Scan for the cell matching the given text and deliver its [x, y] coordinate at center. 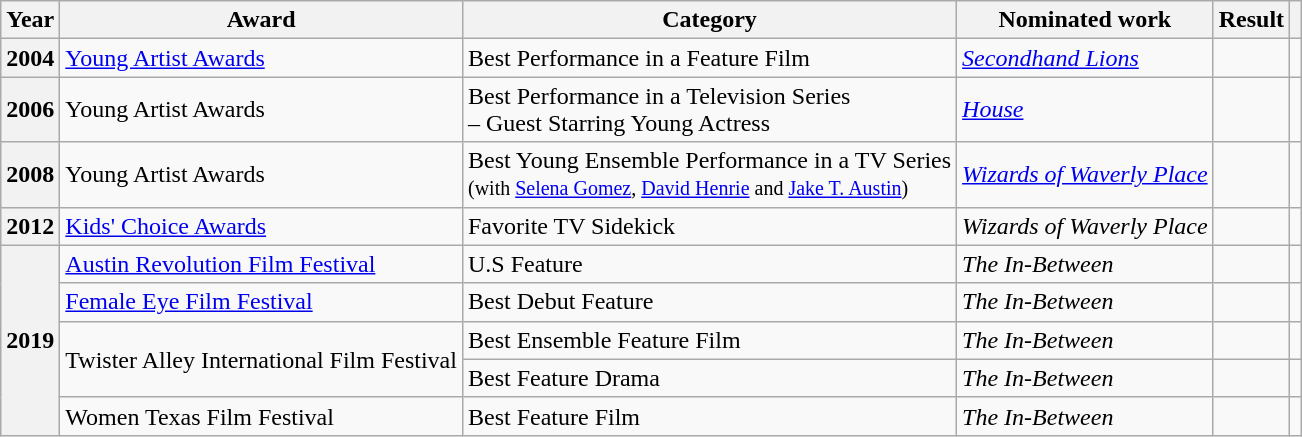
Best Performance in a Television Series– Guest Starring Young Actress [709, 110]
Favorite TV Sidekick [709, 226]
Secondhand Lions [1086, 58]
Result [1251, 20]
2004 [30, 58]
Best Debut Feature [709, 302]
Year [30, 20]
Best Ensemble Feature Film [709, 340]
Best Performance in a Feature Film [709, 58]
2008 [30, 174]
2006 [30, 110]
Austin Revolution Film Festival [262, 264]
2019 [30, 340]
Best Feature Film [709, 416]
Kids' Choice Awards [262, 226]
Best Feature Drama [709, 378]
Category [709, 20]
U.S Feature [709, 264]
Nominated work [1086, 20]
Best Young Ensemble Performance in a TV Series(with Selena Gomez, David Henrie and Jake T. Austin) [709, 174]
Women Texas Film Festival [262, 416]
Female Eye Film Festival [262, 302]
2012 [30, 226]
Twister Alley International Film Festival [262, 359]
House [1086, 110]
Award [262, 20]
